Provide the [X, Y] coordinate of the cell's center where the given text is located.  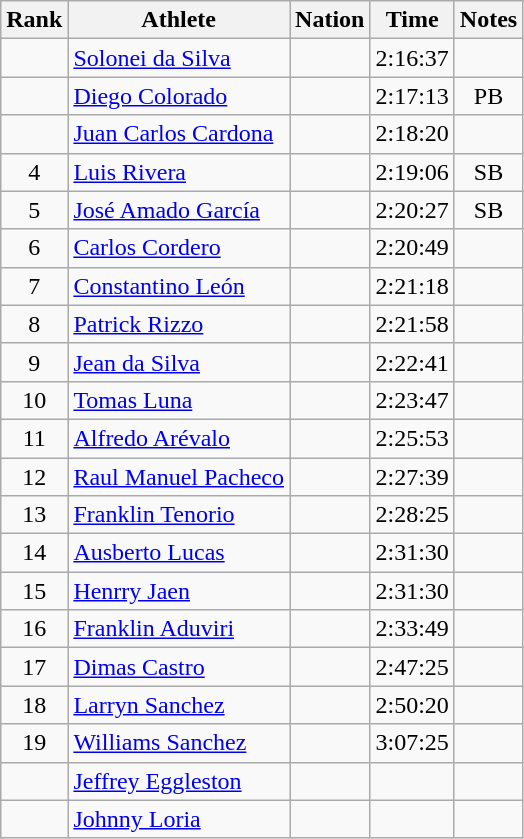
Franklin Tenorio [179, 515]
6 [34, 248]
Williams Sanchez [179, 743]
2:17:13 [412, 96]
2:22:41 [412, 362]
Rank [34, 20]
2:33:49 [412, 629]
Athlete [179, 20]
PB [488, 96]
Ausberto Lucas [179, 553]
Juan Carlos Cardona [179, 134]
9 [34, 362]
Dimas Castro [179, 667]
Luis Rivera [179, 172]
15 [34, 591]
Diego Colorado [179, 96]
7 [34, 286]
2:20:27 [412, 210]
Jeffrey Eggleston [179, 781]
2:20:49 [412, 248]
2:28:25 [412, 515]
Constantino León [179, 286]
14 [34, 553]
Johnny Loria [179, 819]
Raul Manuel Pacheco [179, 477]
Tomas Luna [179, 400]
Larryn Sanchez [179, 705]
17 [34, 667]
19 [34, 743]
4 [34, 172]
2:47:25 [412, 667]
Time [412, 20]
12 [34, 477]
2:23:47 [412, 400]
2:21:18 [412, 286]
2:16:37 [412, 58]
Henrry Jaen [179, 591]
13 [34, 515]
16 [34, 629]
3:07:25 [412, 743]
Alfredo Arévalo [179, 438]
Jean da Silva [179, 362]
2:25:53 [412, 438]
Patrick Rizzo [179, 324]
2:18:20 [412, 134]
Nation [330, 20]
2:50:20 [412, 705]
18 [34, 705]
Franklin Aduviri [179, 629]
11 [34, 438]
2:19:06 [412, 172]
10 [34, 400]
José Amado García [179, 210]
2:21:58 [412, 324]
8 [34, 324]
5 [34, 210]
Carlos Cordero [179, 248]
Notes [488, 20]
2:27:39 [412, 477]
Solonei da Silva [179, 58]
